Search for the cell housing the specified text and yield its [x, y] center coordinate. 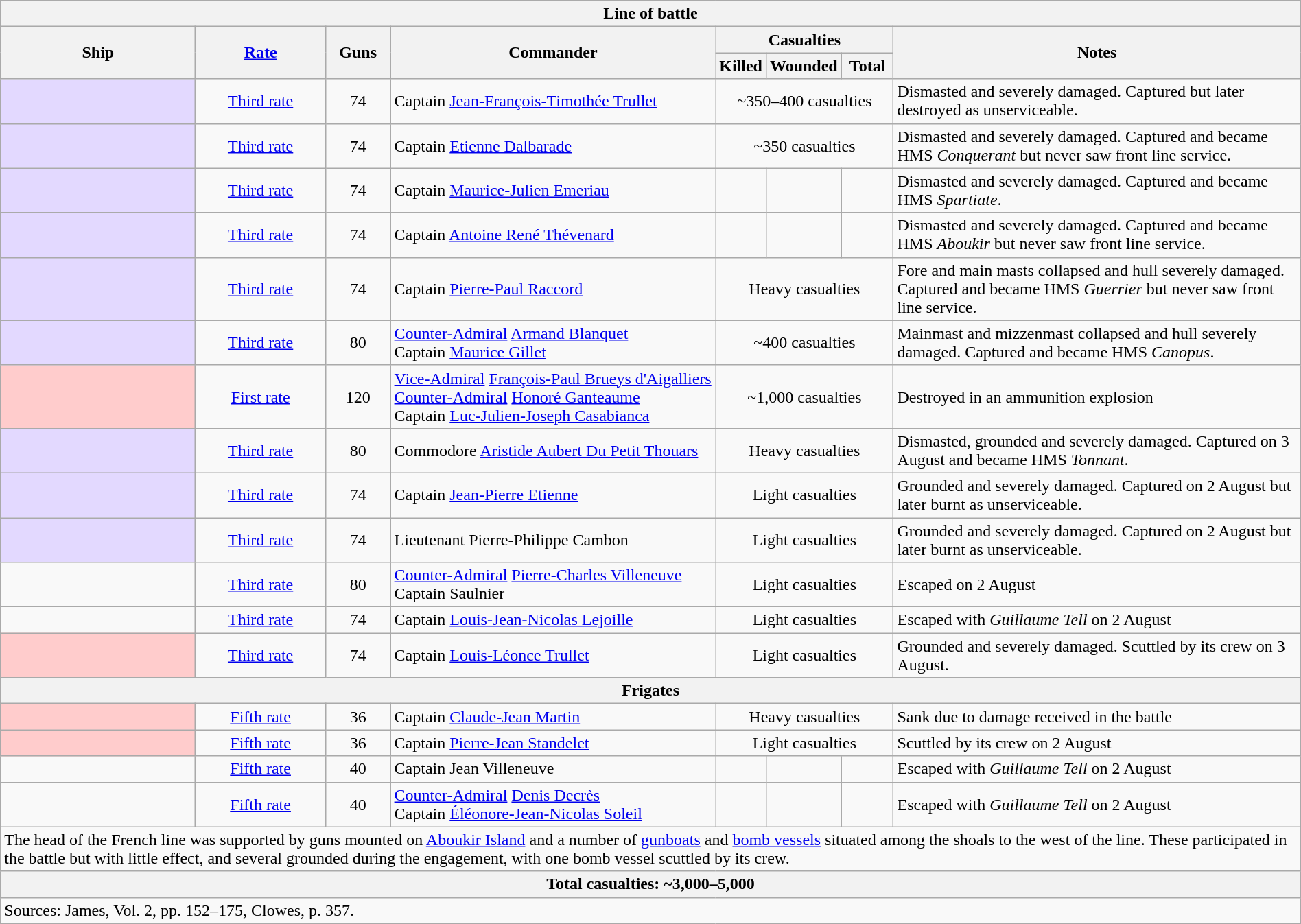
Dismasted, grounded and severely damaged. Captured on 3 August and became HMS Tonnant. [1097, 450]
Captain Claude-Jean Martin [553, 717]
Killed [741, 66]
Captain Pierre-Jean Standelet [553, 743]
120 [358, 396]
Total casualties: ~3,000–5,000 [650, 884]
Escaped on 2 August [1097, 584]
Captain Jean-Pierre Etienne [553, 495]
Commodore Aristide Aubert Du Petit Thouars [553, 450]
Counter-Admiral Pierre-Charles VilleneuveCaptain Saulnier [553, 584]
Fore and main masts collapsed and hull severely damaged. Captured and became HMS Guerrier but never saw front line service. [1097, 289]
Line of battle [650, 14]
~1,000 casualties [804, 396]
Frigates [650, 691]
Grounded and severely damaged. Scuttled by its crew on 3 August. [1097, 656]
Captain Louis-Léonce Trullet [553, 656]
First rate [261, 396]
Captain Pierre-Paul Raccord [553, 289]
Dismasted and severely damaged. Captured and became HMS Aboukir but never saw front line service. [1097, 235]
Dismasted and severely damaged. Captured and became HMS Conquerant but never saw front line service. [1097, 145]
Sank due to damage received in the battle [1097, 717]
Captain Maurice-Julien Emeriau [553, 191]
Destroyed in an ammunition explosion [1097, 396]
~350–400 casualties [804, 102]
Casualties [804, 40]
Guns [358, 53]
Total [867, 66]
~400 casualties [804, 343]
Counter-Admiral Armand BlanquetCaptain Maurice Gillet [553, 343]
Captain Jean-François-Timothée Trullet [553, 102]
Ship [98, 53]
Dismasted and severely damaged. Captured but later destroyed as unserviceable. [1097, 102]
Lieutenant Pierre-Philippe Cambon [553, 539]
Captain Louis-Jean-Nicolas Lejoille [553, 620]
Vice-Admiral François-Paul Brueys d'Aigalliers Counter-Admiral Honoré GanteaumeCaptain Luc-Julien-Joseph Casabianca [553, 396]
Wounded [804, 66]
Captain Jean Villeneuve [553, 769]
Commander [553, 53]
Captain Etienne Dalbarade [553, 145]
Captain Antoine René Thévenard [553, 235]
~350 casualties [804, 145]
Sources: James, Vol. 2, pp. 152–175, Clowes, p. 357. [650, 910]
Rate [261, 53]
Dismasted and severely damaged. Captured and became HMS Spartiate. [1097, 191]
Mainmast and mizzenmast collapsed and hull severely damaged. Captured and became HMS Canopus. [1097, 343]
Counter-Admiral Denis DecrèsCaptain Éléonore-Jean-Nicolas Soleil [553, 804]
Scuttled by its crew on 2 August [1097, 743]
Notes [1097, 53]
